Find where the given text appears and provide that cell's center as [x, y] coordinate. 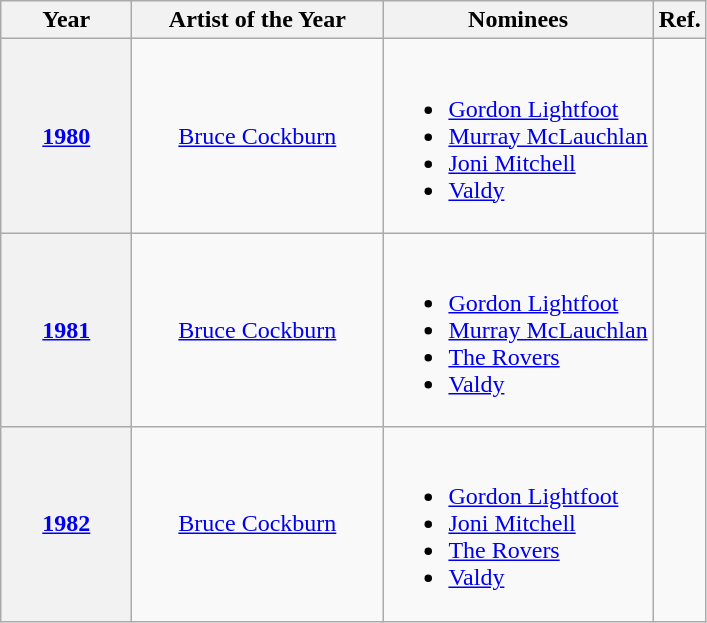
Artist of the Year [258, 20]
1980 [66, 136]
Nominees [518, 20]
1981 [66, 330]
1982 [66, 524]
Ref. [680, 20]
Year [66, 20]
Gordon LightfootMurray McLauchlanThe RoversValdy [518, 330]
Gordon LightfootJoni MitchellThe RoversValdy [518, 524]
Gordon LightfootMurray McLauchlanJoni MitchellValdy [518, 136]
